Find where the given text appears and provide that cell's center as [x, y] coordinate. 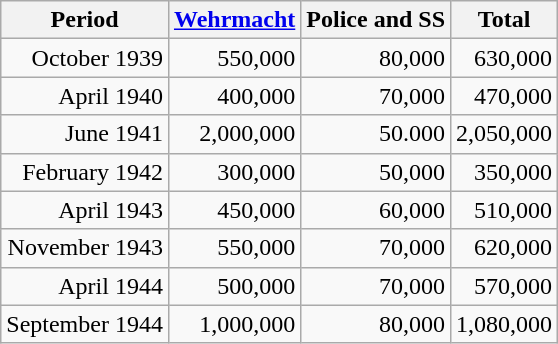
Wehrmacht [234, 20]
630,000 [504, 58]
April 1944 [85, 286]
November 1943 [85, 248]
April 1940 [85, 96]
400,000 [234, 96]
510,000 [504, 210]
Total [504, 20]
2,000,000 [234, 134]
450,000 [234, 210]
50,000 [376, 172]
2,050,000 [504, 134]
October 1939 [85, 58]
570,000 [504, 286]
Period [85, 20]
60,000 [376, 210]
620,000 [504, 248]
February 1942 [85, 172]
1,000,000 [234, 324]
50.000 [376, 134]
June 1941 [85, 134]
1,080,000 [504, 324]
September 1944 [85, 324]
350,000 [504, 172]
April 1943 [85, 210]
300,000 [234, 172]
Police and SS [376, 20]
470,000 [504, 96]
500,000 [234, 286]
